Pinpoint the cell where the given text exists, returning its (X, Y) midpoint coordinate. 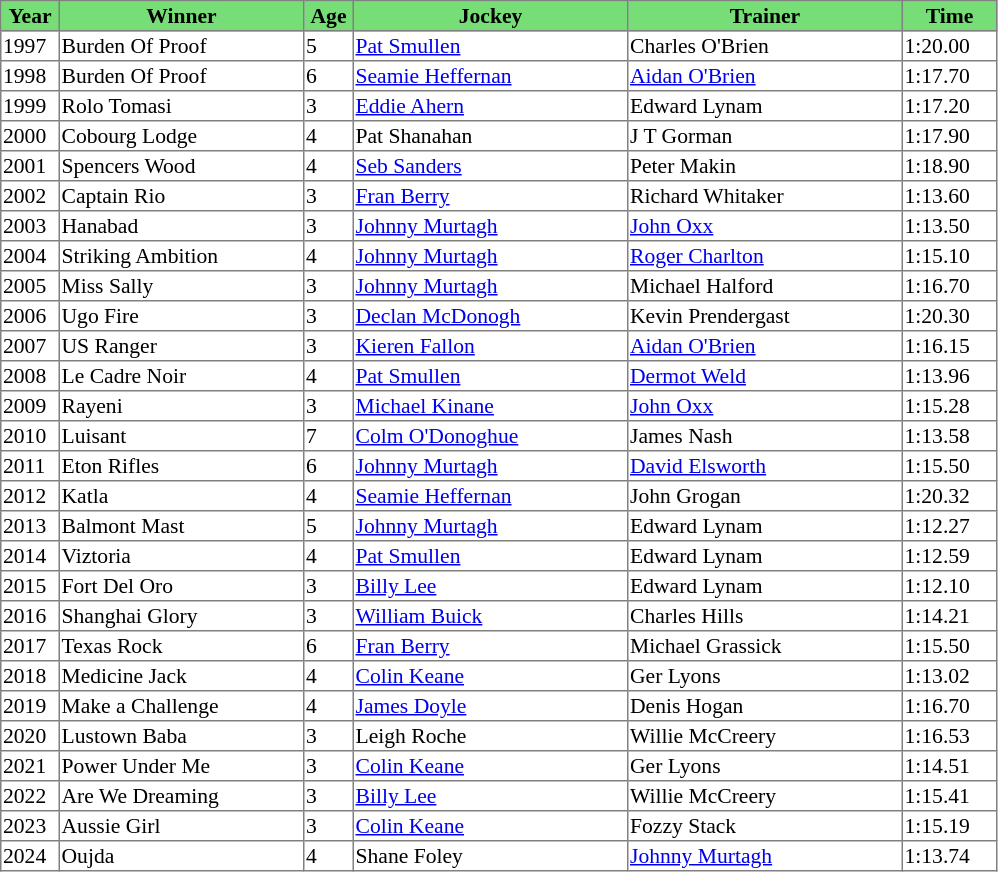
Viztoria (181, 556)
1:17.20 (949, 106)
2021 (30, 766)
Age (329, 16)
1:17.70 (949, 76)
Balmont Mast (181, 526)
1:16.53 (949, 736)
Colm O'Donoghue (490, 436)
2007 (30, 346)
Declan McDonogh (490, 316)
1:20.32 (949, 496)
Charles Hills (765, 616)
Shanghai Glory (181, 616)
2022 (30, 796)
Are We Dreaming (181, 796)
Charles O'Brien (765, 46)
1:20.00 (949, 46)
Lustown Baba (181, 736)
1:15.10 (949, 256)
Fort Del Oro (181, 586)
2008 (30, 376)
John Grogan (765, 496)
Captain Rio (181, 196)
1:13.74 (949, 856)
7 (329, 436)
2005 (30, 286)
Leigh Roche (490, 736)
Oujda (181, 856)
2010 (30, 436)
Luisant (181, 436)
Winner (181, 16)
1:14.51 (949, 766)
Miss Sally (181, 286)
Trainer (765, 16)
1:13.58 (949, 436)
2012 (30, 496)
2016 (30, 616)
1:13.96 (949, 376)
1:13.60 (949, 196)
2023 (30, 826)
Seb Sanders (490, 166)
1:15.41 (949, 796)
1:15.19 (949, 826)
William Buick (490, 616)
1:15.28 (949, 406)
James Nash (765, 436)
2004 (30, 256)
Michael Grassick (765, 646)
Spencers Wood (181, 166)
2001 (30, 166)
Ugo Fire (181, 316)
1:13.50 (949, 226)
1997 (30, 46)
Medicine Jack (181, 676)
1:12.27 (949, 526)
Eton Rifles (181, 466)
Fozzy Stack (765, 826)
Hanabad (181, 226)
Kevin Prendergast (765, 316)
1:20.30 (949, 316)
2015 (30, 586)
Power Under Me (181, 766)
Pat Shanahan (490, 136)
1:13.02 (949, 676)
1:12.10 (949, 586)
Le Cadre Noir (181, 376)
Rayeni (181, 406)
Make a Challenge (181, 706)
2024 (30, 856)
1:12.59 (949, 556)
Rolo Tomasi (181, 106)
2014 (30, 556)
Michael Kinane (490, 406)
James Doyle (490, 706)
1:16.15 (949, 346)
Peter Makin (765, 166)
2003 (30, 226)
J T Gorman (765, 136)
1:18.90 (949, 166)
1998 (30, 76)
Michael Halford (765, 286)
2013 (30, 526)
2017 (30, 646)
Roger Charlton (765, 256)
Eddie Ahern (490, 106)
Shane Foley (490, 856)
Aussie Girl (181, 826)
Texas Rock (181, 646)
2018 (30, 676)
2019 (30, 706)
Time (949, 16)
David Elsworth (765, 466)
US Ranger (181, 346)
Kieren Fallon (490, 346)
Katla (181, 496)
Denis Hogan (765, 706)
Cobourg Lodge (181, 136)
2009 (30, 406)
2000 (30, 136)
2006 (30, 316)
2002 (30, 196)
Year (30, 16)
1:14.21 (949, 616)
1:17.90 (949, 136)
2011 (30, 466)
1999 (30, 106)
Dermot Weld (765, 376)
Jockey (490, 16)
Striking Ambition (181, 256)
2020 (30, 736)
Richard Whitaker (765, 196)
